Return the [X, Y] coordinate for the center point of the cell that contains the specified text.  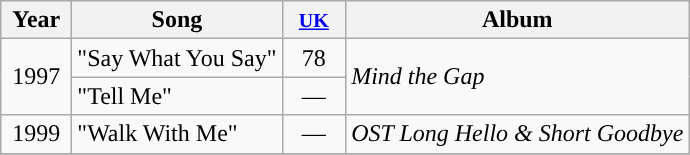
"Walk With Me" [177, 134]
Song [177, 20]
"Tell Me" [177, 96]
Mind the Gap [518, 77]
78 [314, 58]
UK [314, 20]
1997 [36, 77]
1999 [36, 134]
"Say What You Say" [177, 58]
Album [518, 20]
Year [36, 20]
OST Long Hello & Short Goodbye [518, 134]
